For the text-containing cell, return its midpoint in (x, y) coordinate format. 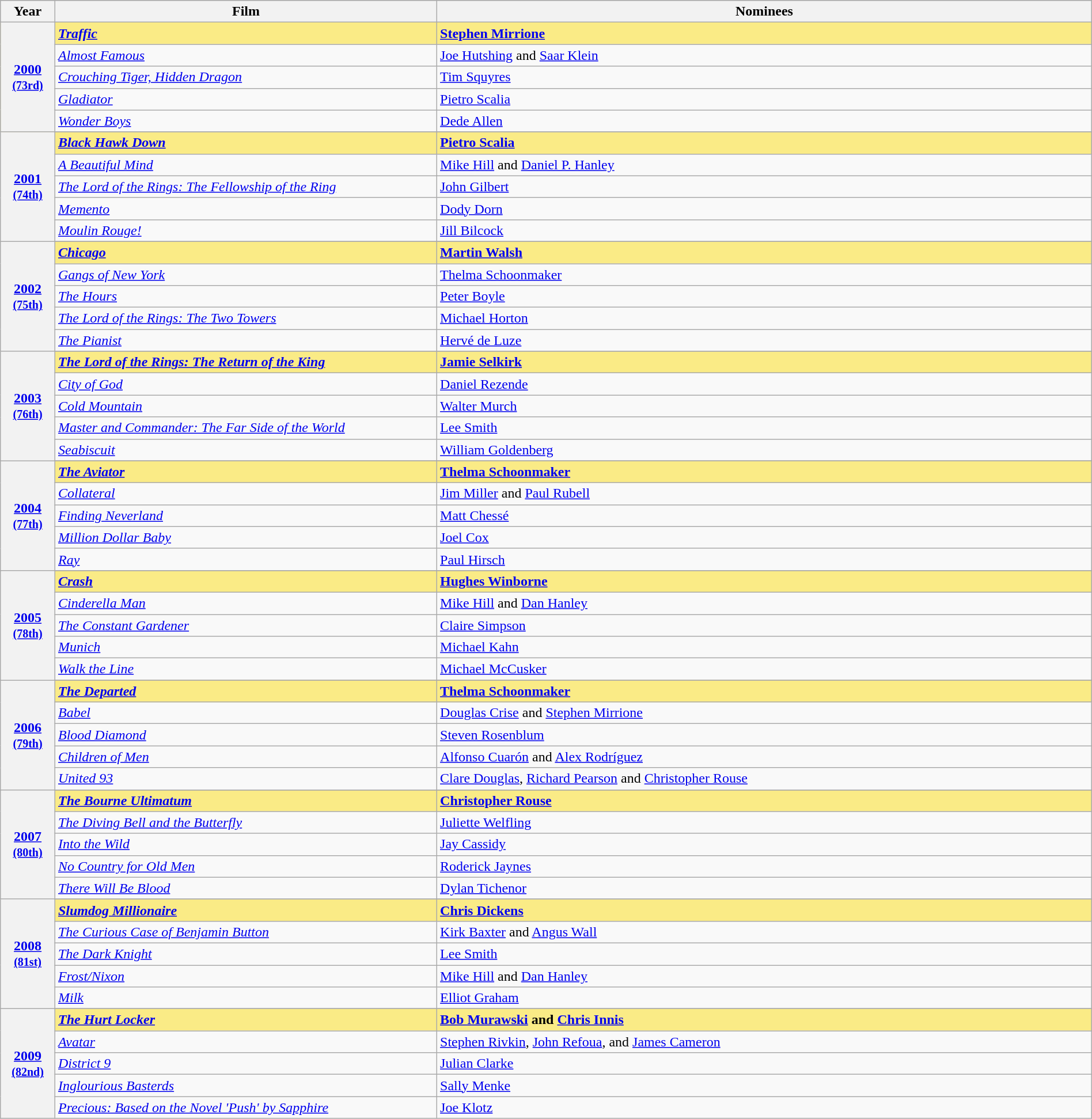
Dede Allen (765, 121)
The Constant Gardener (245, 625)
The Pianist (245, 340)
Joe Hutshing and Saar Klein (765, 55)
The Aviator (245, 472)
Babel (245, 713)
The Dark Knight (245, 954)
Elliot Graham (765, 998)
Walk the Line (245, 669)
The Lord of the Rings: The Return of the King (245, 362)
Claire Simpson (765, 625)
Paul Hirsch (765, 559)
Munich (245, 647)
2005(78th) (28, 625)
Jill Bilcock (765, 230)
Inglourious Basterds (245, 1086)
2002(75th) (28, 296)
Alfonso Cuarón and Alex Rodríguez (765, 757)
Seabiscuit (245, 450)
Kirk Baxter and Angus Wall (765, 932)
Almost Famous (245, 55)
Dody Dorn (765, 208)
Children of Men (245, 757)
Gangs of New York (245, 275)
Cold Mountain (245, 406)
Dylan Tichenor (765, 888)
United 93 (245, 779)
Douglas Crise and Stephen Mirrione (765, 713)
Stephen Rivkin, John Refoua, and James Cameron (765, 1042)
Cinderella Man (245, 603)
Gladiator (245, 99)
Million Dollar Baby (245, 537)
Ray (245, 559)
Michael McCusker (765, 669)
Julian Clarke (765, 1064)
Joe Klotz (765, 1107)
Martin Walsh (765, 252)
Michael Horton (765, 318)
Christopher Rouse (765, 801)
2004(77th) (28, 515)
Jamie Selkirk (765, 362)
2006(79th) (28, 735)
Collateral (245, 494)
Sally Menke (765, 1086)
Roderick Jaynes (765, 866)
Avatar (245, 1042)
Black Hawk Down (245, 143)
2007(80th) (28, 844)
2001(74th) (28, 187)
Mike Hill and Daniel P. Hanley (765, 165)
Peter Boyle (765, 297)
District 9 (245, 1064)
Jim Miller and Paul Rubell (765, 494)
Film (245, 12)
Juliette Welfling (765, 822)
Hervé de Luze (765, 340)
The Hours (245, 297)
The Diving Bell and the Butterfly (245, 822)
Moulin Rouge! (245, 230)
William Goldenberg (765, 450)
Precious: Based on the Novel 'Push' by Sapphire (245, 1107)
Master and Commander: The Far Side of the World (245, 428)
Wonder Boys (245, 121)
Michael Kahn (765, 647)
Memento (245, 208)
Steven Rosenblum (765, 735)
Stephen Mirrione (765, 33)
Blood Diamond (245, 735)
2003(76th) (28, 406)
Milk (245, 998)
Chris Dickens (765, 910)
Crouching Tiger, Hidden Dragon (245, 77)
2009(82nd) (28, 1064)
Jay Cassidy (765, 844)
Clare Douglas, Richard Pearson and Christopher Rouse (765, 779)
2000(73rd) (28, 77)
Daniel Rezende (765, 384)
The Lord of the Rings: The Fellowship of the Ring (245, 187)
No Country for Old Men (245, 866)
The Hurt Locker (245, 1020)
Finding Neverland (245, 515)
John Gilbert (765, 187)
Joel Cox (765, 537)
Traffic (245, 33)
Tim Squyres (765, 77)
Chicago (245, 252)
2008(81st) (28, 954)
Matt Chessé (765, 515)
Walter Murch (765, 406)
Slumdog Millionaire (245, 910)
The Lord of the Rings: The Two Towers (245, 318)
The Curious Case of Benjamin Button (245, 932)
Hughes Winborne (765, 581)
A Beautiful Mind (245, 165)
Nominees (765, 12)
Crash (245, 581)
The Departed (245, 691)
Bob Murawski and Chris Innis (765, 1020)
Frost/Nixon (245, 976)
Year (28, 12)
City of God (245, 384)
The Bourne Ultimatum (245, 801)
Into the Wild (245, 844)
There Will Be Blood (245, 888)
